Extract the [X, Y] coordinate from the center of the cell holding the provided text.  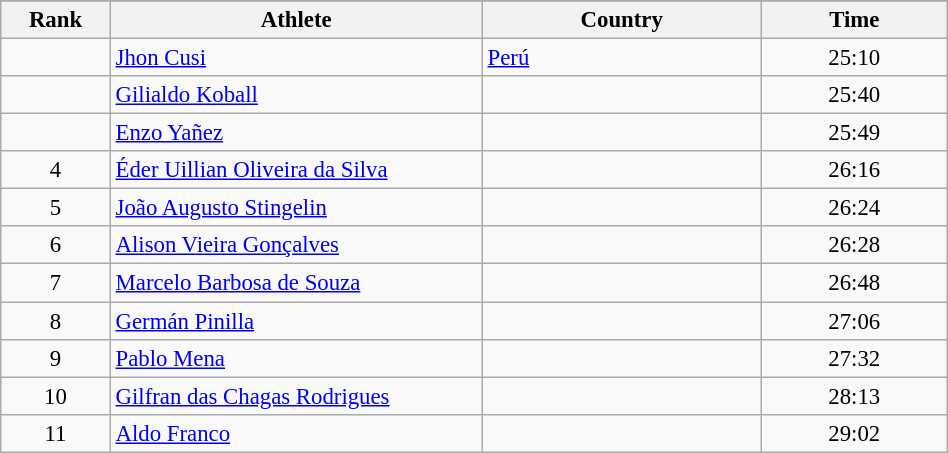
26:28 [854, 245]
Athlete [296, 20]
27:06 [854, 321]
Alison Vieira Gonçalves [296, 245]
8 [56, 321]
Germán Pinilla [296, 321]
29:02 [854, 433]
Gilialdo Koball [296, 95]
7 [56, 283]
5 [56, 208]
4 [56, 170]
Country [622, 20]
Marcelo Barbosa de Souza [296, 283]
Rank [56, 20]
28:13 [854, 396]
9 [56, 358]
6 [56, 245]
Pablo Mena [296, 358]
Perú [622, 58]
26:24 [854, 208]
25:49 [854, 133]
25:40 [854, 95]
25:10 [854, 58]
Time [854, 20]
27:32 [854, 358]
Aldo Franco [296, 433]
João Augusto Stingelin [296, 208]
26:16 [854, 170]
Jhon Cusi [296, 58]
Enzo Yañez [296, 133]
10 [56, 396]
Éder Uillian Oliveira da Silva [296, 170]
Gilfran das Chagas Rodrigues [296, 396]
26:48 [854, 283]
11 [56, 433]
